Capture the cell that displays the provided text and extract its [x, y] central coordinate. 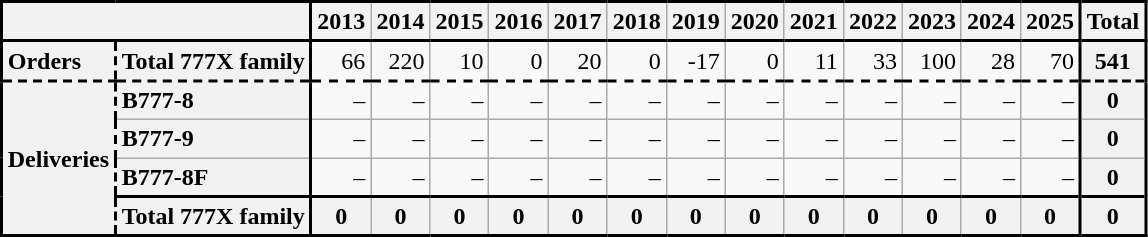
10 [460, 61]
2018 [636, 22]
100 [932, 61]
2021 [814, 22]
-17 [696, 61]
2020 [754, 22]
2016 [518, 22]
220 [400, 61]
33 [872, 61]
B777-9 [213, 138]
2025 [1051, 22]
Total [1112, 22]
2014 [400, 22]
2017 [578, 22]
2024 [990, 22]
66 [341, 61]
28 [990, 61]
11 [814, 61]
2013 [341, 22]
2023 [932, 22]
2022 [872, 22]
541 [1112, 61]
B777-8F [213, 178]
Deliveries [59, 158]
20 [578, 61]
70 [1051, 61]
2019 [696, 22]
Orders [59, 61]
B777-8 [213, 100]
2015 [460, 22]
